Locate the cell with the specified text and output its [x, y] center coordinate. 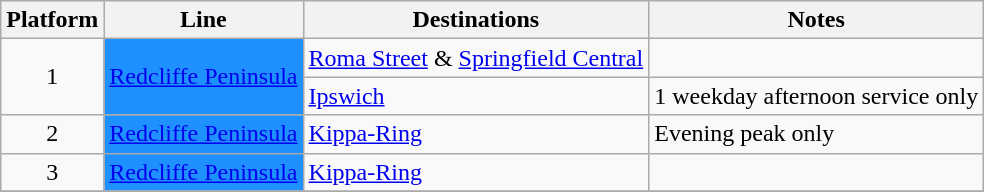
Destinations [476, 20]
Notes [816, 20]
Platform [52, 20]
3 [52, 172]
Roma Street & Springfield Central [476, 58]
2 [52, 134]
Line [204, 20]
1 [52, 77]
1 weekday afternoon service only [816, 96]
Ipswich [476, 96]
Evening peak only [816, 134]
